Return the (X, Y) coordinate for the center point of the cell that contains the specified text.  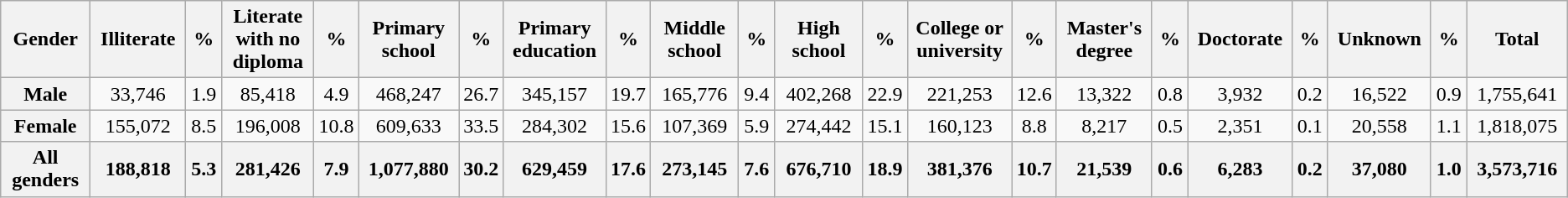
17.6 (628, 169)
188,818 (138, 169)
107,369 (695, 126)
85,418 (268, 94)
629,459 (554, 169)
0.6 (1169, 169)
13,322 (1104, 94)
281,426 (268, 169)
8,217 (1104, 126)
9.4 (757, 94)
12.6 (1034, 94)
33.5 (481, 126)
Unknown (1379, 39)
Male (45, 94)
221,253 (960, 94)
Doctorate (1240, 39)
21,539 (1104, 169)
160,123 (960, 126)
Female (45, 126)
Literate with no diploma (268, 39)
273,145 (695, 169)
1.1 (1449, 126)
7.6 (757, 169)
676,710 (819, 169)
Master's degree (1104, 39)
7.9 (337, 169)
1,755,641 (1517, 94)
274,442 (819, 126)
College or university (960, 39)
15.1 (885, 126)
2,351 (1240, 126)
155,072 (138, 126)
5.3 (204, 169)
402,268 (819, 94)
345,157 (554, 94)
196,008 (268, 126)
Primary school (409, 39)
30.2 (481, 169)
165,776 (695, 94)
All genders (45, 169)
8.5 (204, 126)
1.0 (1449, 169)
High school (819, 39)
26.7 (481, 94)
3,932 (1240, 94)
37,080 (1379, 169)
Illiterate (138, 39)
284,302 (554, 126)
Middle school (695, 39)
Primary education (554, 39)
6,283 (1240, 169)
1,077,880 (409, 169)
5.9 (757, 126)
4.9 (337, 94)
10.7 (1034, 169)
0.1 (1310, 126)
Gender (45, 39)
8.8 (1034, 126)
15.6 (628, 126)
19.7 (628, 94)
18.9 (885, 169)
609,633 (409, 126)
22.9 (885, 94)
33,746 (138, 94)
Total (1517, 39)
0.9 (1449, 94)
10.8 (337, 126)
0.5 (1169, 126)
1,818,075 (1517, 126)
16,522 (1379, 94)
468,247 (409, 94)
20,558 (1379, 126)
0.8 (1169, 94)
3,573,716 (1517, 169)
381,376 (960, 169)
1.9 (204, 94)
